Locate the cell with the specified text and output its [x, y] center coordinate. 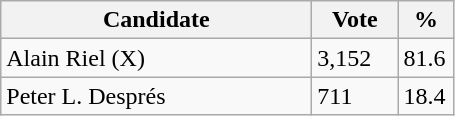
% [426, 20]
711 [355, 96]
Vote [355, 20]
81.6 [426, 58]
Alain Riel (X) [156, 58]
Peter L. Després [156, 96]
18.4 [426, 96]
3,152 [355, 58]
Candidate [156, 20]
